Detect which cell encompasses the target text, then output its [x, y] center coordinate. 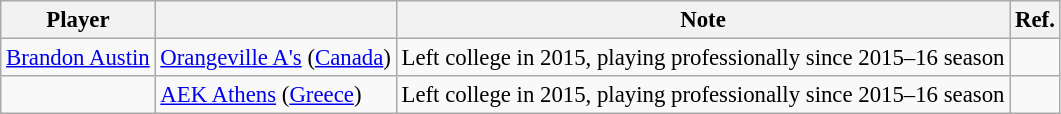
AEK Athens (Greece) [276, 95]
Brandon Austin [78, 58]
Ref. [1035, 20]
Orangeville A's (Canada) [276, 58]
Player [78, 20]
Note [703, 20]
